Search for the cell housing the specified text and yield its [X, Y] center coordinate. 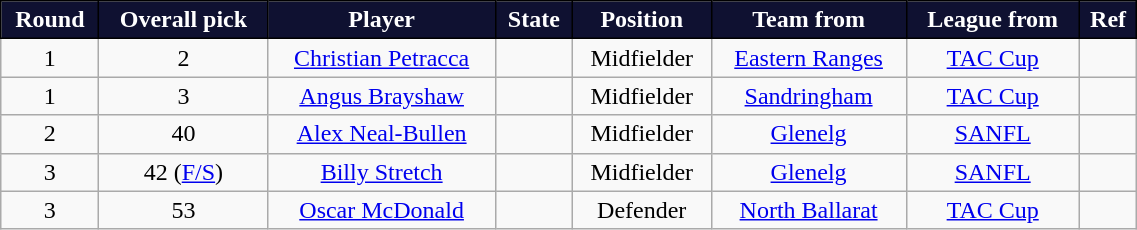
North Ballarat [808, 210]
Overall pick [184, 20]
State [534, 20]
Round [50, 20]
Eastern Ranges [808, 58]
Player [382, 20]
Angus Brayshaw [382, 96]
Team from [808, 20]
Defender [642, 210]
Billy Stretch [382, 172]
Alex Neal-Bullen [382, 134]
League from [992, 20]
53 [184, 210]
Ref [1108, 20]
Sandringham [808, 96]
40 [184, 134]
42 (F/S) [184, 172]
Position [642, 20]
Oscar McDonald [382, 210]
Christian Petracca [382, 58]
